Identify which cell holds the provided text, then report its (X, Y) central coordinate. 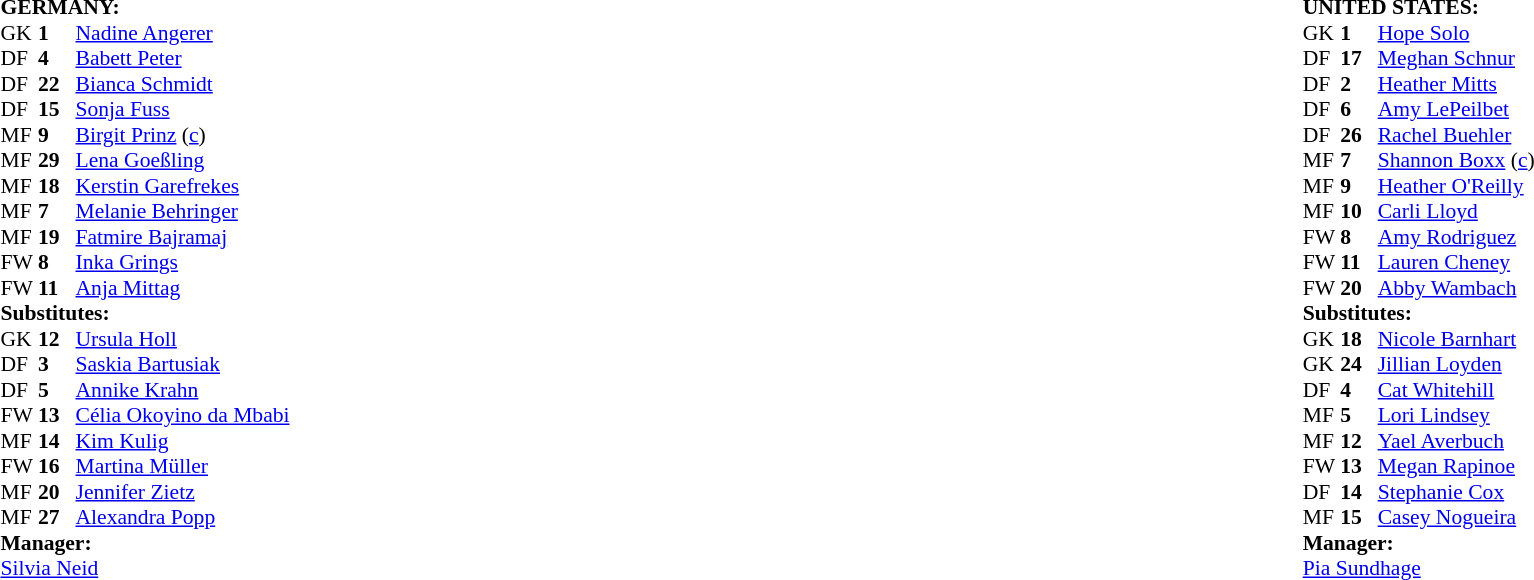
Martina Müller (183, 467)
10 (1359, 211)
Kerstin Garefrekes (183, 186)
6 (1359, 109)
Alexandra Popp (183, 517)
24 (1359, 365)
Ursula Holl (183, 339)
Substitutes: (144, 313)
Kim Kulig (183, 441)
22 (57, 84)
Annike Krahn (183, 390)
Babett Peter (183, 59)
Saskia Bartusiak (183, 365)
3 (57, 365)
Lena Goeßling (183, 161)
Inka Grings (183, 263)
Fatmire Bajramaj (183, 237)
Anja Mittag (183, 288)
16 (57, 467)
Célia Okoyino da Mbabi (183, 415)
19 (57, 237)
Sonja Fuss (183, 109)
Birgit Prinz (c) (183, 135)
Jennifer Zietz (183, 492)
2 (1359, 84)
Manager: (144, 543)
27 (57, 517)
26 (1359, 135)
Melanie Behringer (183, 211)
17 (1359, 59)
29 (57, 161)
Nadine Angerer (183, 33)
Bianca Schmidt (183, 84)
